Extract the [x, y] coordinate from the center of the cell holding the provided text.  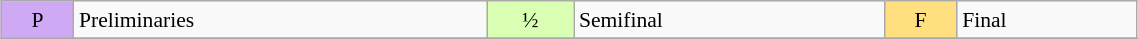
Final [1047, 20]
F [920, 20]
½ [530, 20]
Semifinal [729, 20]
Preliminaries [280, 20]
P [38, 20]
